Return [X, Y] of the center of cell containing provided text 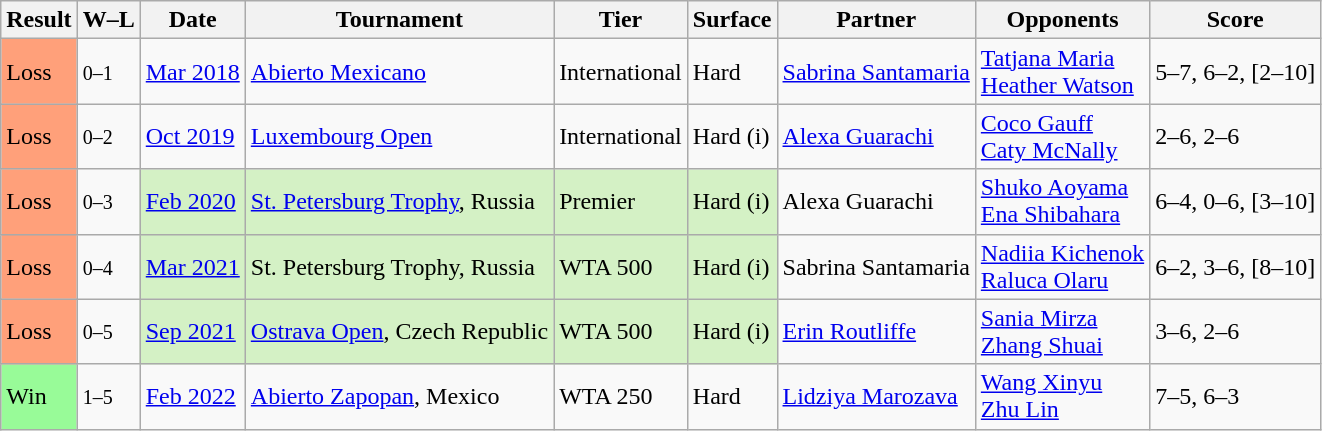
5–7, 6–2, [2–10] [1236, 72]
Tier [621, 20]
Coco Gauff Caty McNally [1062, 136]
Mar 2021 [192, 266]
6–2, 3–6, [8–10] [1236, 266]
3–6, 2–6 [1236, 332]
Premier [621, 202]
Feb 2022 [192, 396]
Shuko Aoyama Ena Shibahara [1062, 202]
Partner [876, 20]
Win [39, 396]
Tatjana Maria Heather Watson [1062, 72]
Sep 2021 [192, 332]
Oct 2019 [192, 136]
Lidziya Marozava [876, 396]
Tournament [399, 20]
Score [1236, 20]
Date [192, 20]
0–1 [108, 72]
0–2 [108, 136]
Sania Mirza Zhang Shuai [1062, 332]
0–3 [108, 202]
Surface [732, 20]
Opponents [1062, 20]
0–5 [108, 332]
Result [39, 20]
Ostrava Open, Czech Republic [399, 332]
1–5 [108, 396]
7–5, 6–3 [1236, 396]
Abierto Mexicano [399, 72]
2–6, 2–6 [1236, 136]
Mar 2018 [192, 72]
W–L [108, 20]
Luxembourg Open [399, 136]
Feb 2020 [192, 202]
Nadiia Kichenok Raluca Olaru [1062, 266]
Abierto Zapopan, Mexico [399, 396]
Wang Xinyu Zhu Lin [1062, 396]
0–4 [108, 266]
WTA 250 [621, 396]
6–4, 0–6, [3–10] [1236, 202]
Erin Routliffe [876, 332]
